Scan for the cell matching the given text and deliver its [X, Y] coordinate at center. 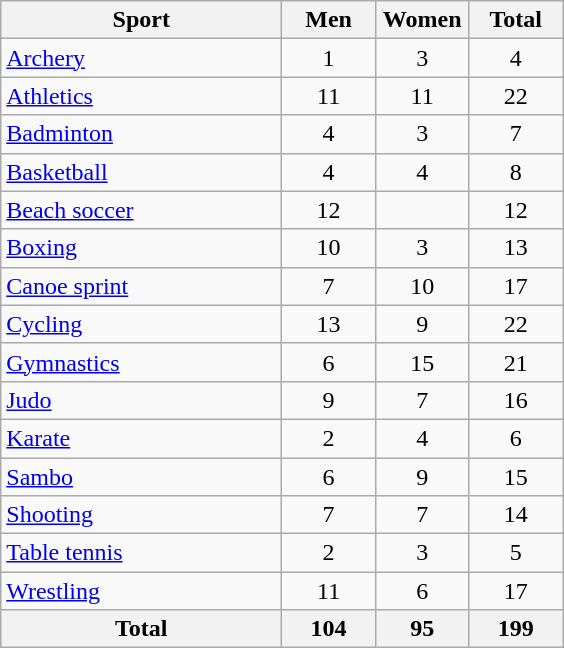
Basketball [142, 172]
Beach soccer [142, 210]
5 [516, 553]
Sport [142, 20]
Boxing [142, 248]
8 [516, 172]
1 [329, 58]
Gymnastics [142, 362]
Shooting [142, 515]
14 [516, 515]
21 [516, 362]
Table tennis [142, 553]
199 [516, 629]
16 [516, 400]
104 [329, 629]
Sambo [142, 477]
95 [422, 629]
Badminton [142, 134]
Cycling [142, 324]
Karate [142, 438]
Athletics [142, 96]
Women [422, 20]
Judo [142, 400]
Wrestling [142, 591]
Canoe sprint [142, 286]
Men [329, 20]
Archery [142, 58]
